Search for the cell housing the specified text and yield its (X, Y) center coordinate. 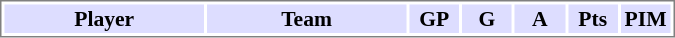
Team (306, 18)
G (487, 18)
Player (104, 18)
A (540, 18)
PIM (646, 18)
GP (434, 18)
Pts (593, 18)
